Find where the given text appears and provide that cell's center as [x, y] coordinate. 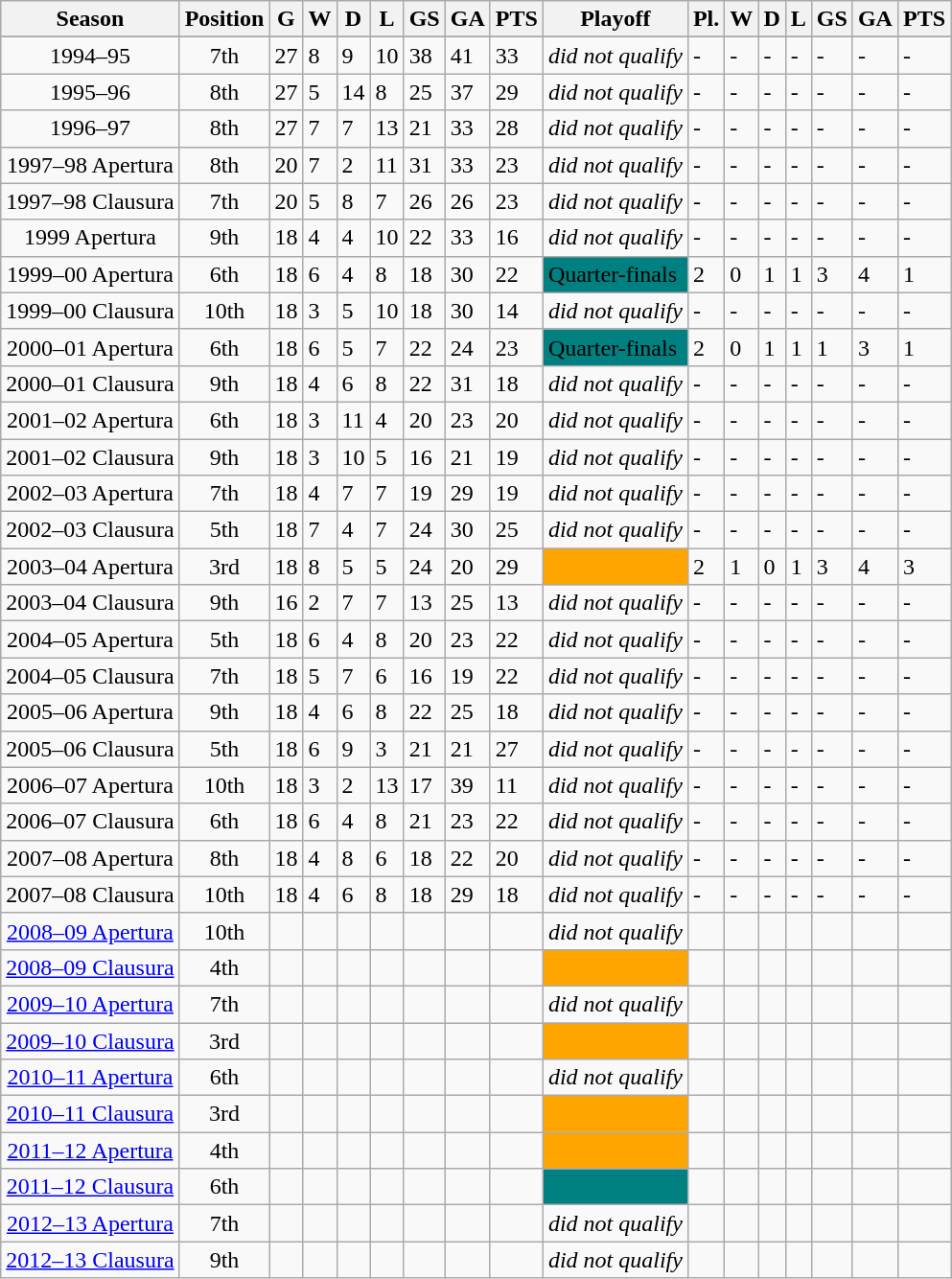
2007–08 Clausura [90, 895]
2003–04 Apertura [90, 567]
G [286, 19]
1996–97 [90, 128]
2001–02 Apertura [90, 420]
2012–13 Apertura [90, 1223]
2011–12 Clausura [90, 1187]
1999 Apertura [90, 238]
2007–08 Apertura [90, 858]
28 [516, 128]
1994–95 [90, 56]
39 [468, 785]
1999–00 Apertura [90, 274]
Season [90, 19]
2006–07 Apertura [90, 785]
1995–96 [90, 92]
2002–03 Clausura [90, 530]
1999–00 Clausura [90, 311]
2001–02 Clausura [90, 457]
2011–12 Apertura [90, 1151]
1997–98 Apertura [90, 165]
2002–03 Apertura [90, 494]
2006–07 Clausura [90, 822]
38 [424, 56]
2009–10 Apertura [90, 1004]
2005–06 Apertura [90, 712]
2000–01 Apertura [90, 347]
2005–06 Clausura [90, 749]
2000–01 Clausura [90, 384]
2010–11 Clausura [90, 1114]
2004–05 Clausura [90, 676]
2004–05 Apertura [90, 639]
2009–10 Clausura [90, 1040]
37 [468, 92]
2008–09 Apertura [90, 931]
2003–04 Clausura [90, 603]
Position [224, 19]
41 [468, 56]
Pl. [706, 19]
1997–98 Clausura [90, 201]
Playoff [615, 19]
2008–09 Clausura [90, 967]
2012–13 Clausura [90, 1260]
17 [424, 785]
2010–11 Apertura [90, 1078]
